Determine the [X, Y] coordinate at the center of the cell enclosing the given text.  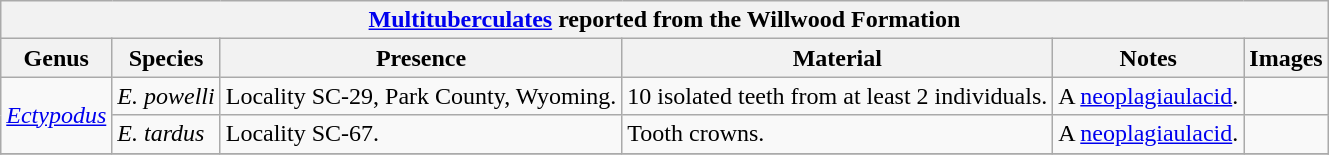
Ectypodus [56, 115]
Locality SC-29, Park County, Wyoming. [421, 96]
Tooth crowns. [838, 134]
Images [1286, 58]
Locality SC-67. [421, 134]
E. tardus [166, 134]
Multituberculates reported from the Willwood Formation [664, 20]
10 isolated teeth from at least 2 individuals. [838, 96]
Material [838, 58]
E. powelli [166, 96]
Notes [1148, 58]
Genus [56, 58]
Presence [421, 58]
Species [166, 58]
